Find where the given text appears and provide that cell's center as (x, y) coordinate. 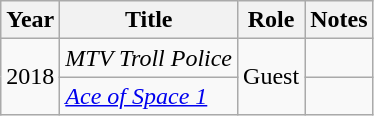
Title (149, 20)
Ace of Space 1 (149, 96)
Notes (339, 20)
Guest (272, 77)
Year (30, 20)
2018 (30, 77)
Role (272, 20)
MTV Troll Police (149, 58)
